Scan for the cell matching the given text and deliver its (x, y) coordinate at center. 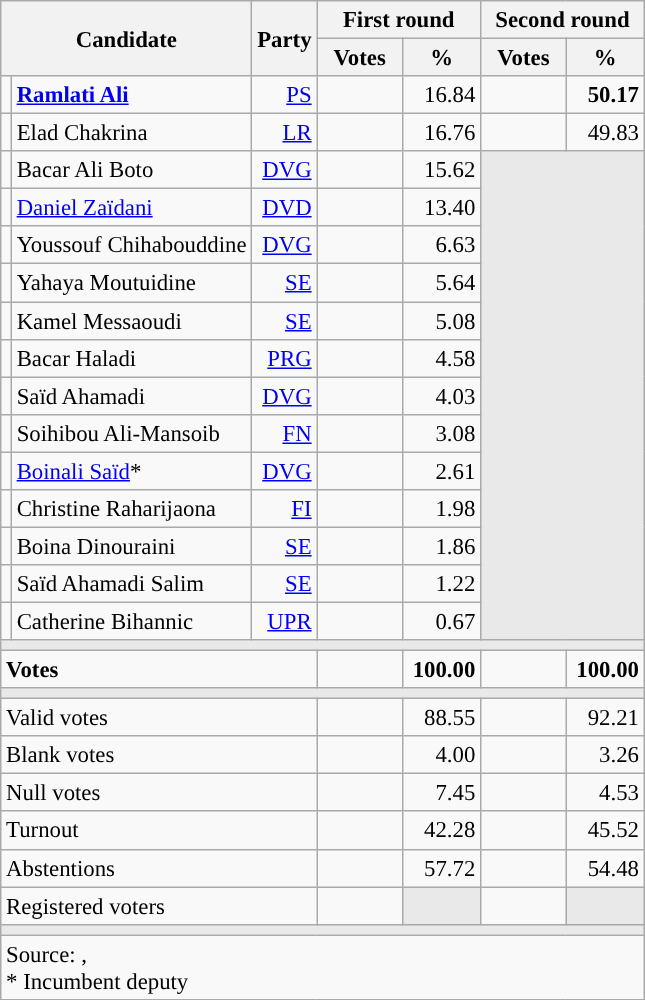
5.08 (441, 321)
3.08 (441, 433)
1.86 (441, 546)
Null votes (159, 793)
1.22 (441, 584)
First round (399, 20)
Blank votes (159, 755)
2.61 (441, 471)
PS (284, 95)
6.63 (441, 245)
Turnout (159, 831)
16.76 (441, 133)
42.28 (441, 831)
5.64 (441, 283)
Registered voters (159, 906)
Saïd Ahamadi (132, 396)
FN (284, 433)
Daniel Zaïdani (132, 208)
57.72 (441, 868)
LR (284, 133)
Soihibou Ali-Mansoib (132, 433)
Youssouf Chihabouddine (132, 245)
50.17 (605, 95)
Bacar Ali Boto (132, 170)
FI (284, 509)
Catherine Bihannic (132, 621)
7.45 (441, 793)
Boina Dinouraini (132, 546)
Source: , * Incumbent deputy (323, 968)
4.00 (441, 755)
54.48 (605, 868)
Ramlati Ali (132, 95)
Kamel Messaoudi (132, 321)
Elad Chakrina (132, 133)
4.03 (441, 396)
Second round (563, 20)
PRG (284, 358)
45.52 (605, 831)
Bacar Haladi (132, 358)
16.84 (441, 95)
Christine Raharijaona (132, 509)
88.55 (441, 718)
Valid votes (159, 718)
Yahaya Moutuidine (132, 283)
92.21 (605, 718)
Saïd Ahamadi Salim (132, 584)
4.58 (441, 358)
UPR (284, 621)
3.26 (605, 755)
Boinali Saïd* (132, 471)
13.40 (441, 208)
49.83 (605, 133)
Abstentions (159, 868)
0.67 (441, 621)
4.53 (605, 793)
15.62 (441, 170)
Candidate (126, 38)
1.98 (441, 509)
Party (284, 38)
DVD (284, 208)
